Capture the cell that displays the provided text and extract its (X, Y) central coordinate. 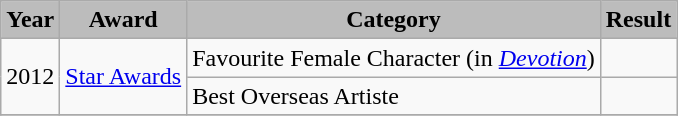
Year (30, 20)
Star Awards (124, 77)
Award (124, 20)
Result (638, 20)
Favourite Female Character (in Devotion) (394, 58)
2012 (30, 77)
Category (394, 20)
Best Overseas Artiste (394, 96)
